From the cell containing the given text, extract its center point as [x, y] coordinate. 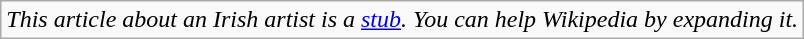
This article about an Irish artist is a stub. You can help Wikipedia by expanding it. [402, 20]
